Identify which cell holds the provided text, then report its [x, y] central coordinate. 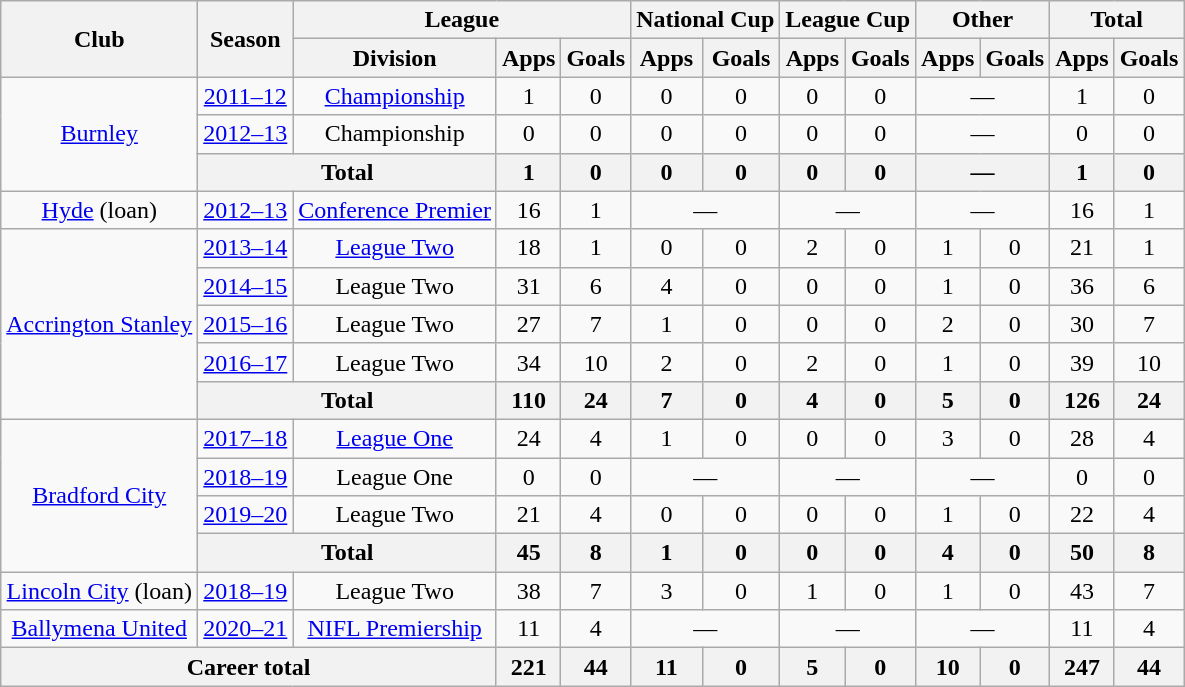
28 [1082, 438]
Hyde (loan) [100, 210]
Accrington Stanley [100, 324]
Other [983, 20]
League [462, 20]
2019–20 [246, 515]
National Cup [706, 20]
31 [528, 286]
Burnley [100, 134]
Division [395, 58]
Ballymena United [100, 629]
34 [528, 362]
126 [1082, 400]
38 [528, 591]
NIFL Premiership [395, 629]
43 [1082, 591]
45 [528, 553]
2014–15 [246, 286]
2011–12 [246, 96]
2015–16 [246, 324]
Lincoln City (loan) [100, 591]
30 [1082, 324]
2013–14 [246, 248]
2016–17 [246, 362]
2020–21 [246, 629]
Club [100, 39]
Bradford City [100, 495]
Conference Premier [395, 210]
22 [1082, 515]
18 [528, 248]
2017–18 [246, 438]
Season [246, 39]
39 [1082, 362]
50 [1082, 553]
110 [528, 400]
Career total [249, 667]
247 [1082, 667]
27 [528, 324]
League Cup [848, 20]
36 [1082, 286]
221 [528, 667]
